Pinpoint the cell where the given text exists, returning its (x, y) midpoint coordinate. 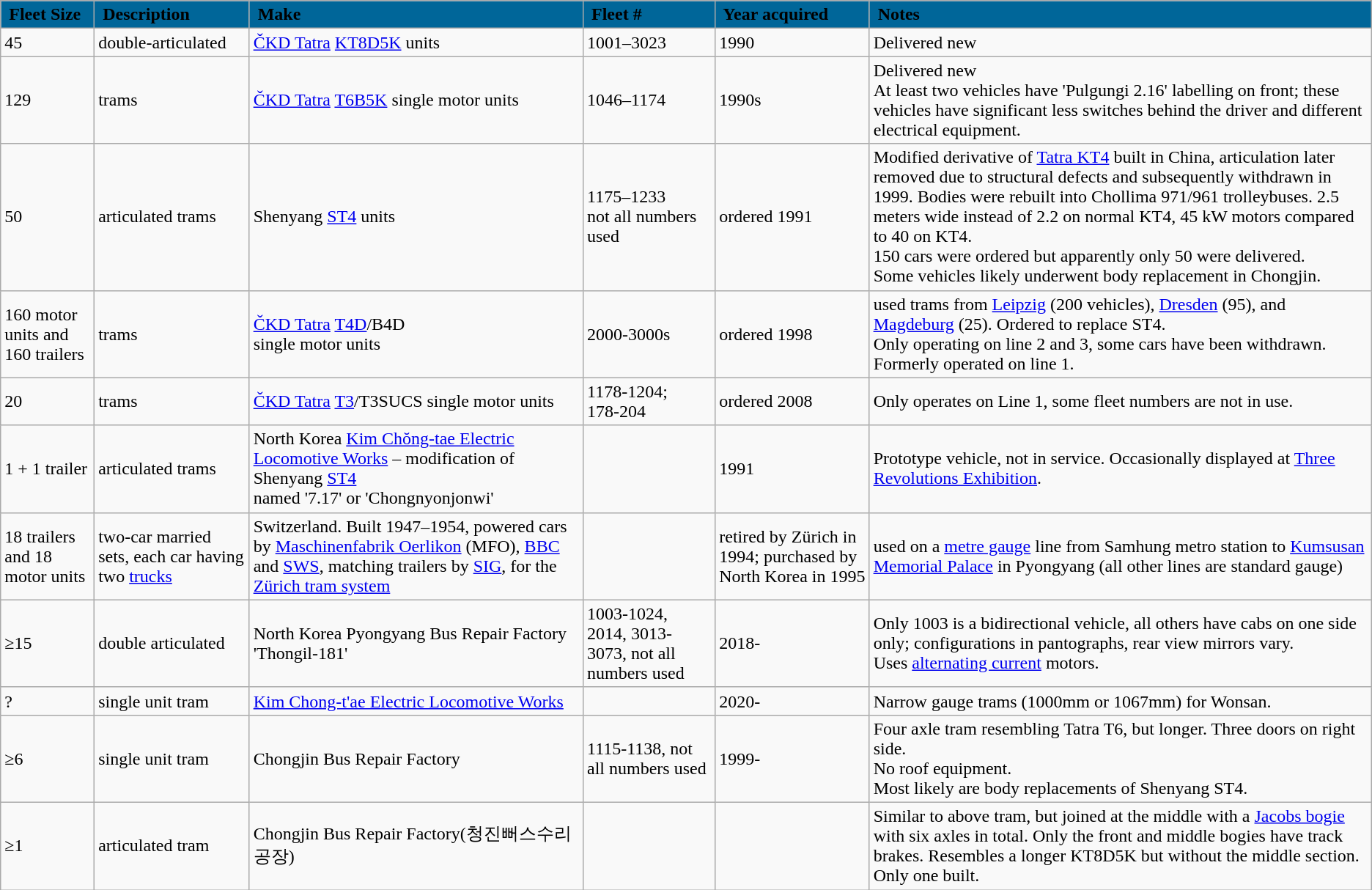
Prototype vehicle, not in service. Occasionally displayed at Three Revolutions Exhibition. (1120, 469)
129 (48, 100)
Switzerland. Built 1947–1954, powered cars by Maschinenfabrik Oerlikon (MFO), BBC and SWS, matching trailers by SIG, for the Zürich tram system (416, 556)
1001–3023 (649, 43)
ordered 2008 (792, 402)
ČKD Tatra KT8D5K units (416, 43)
20 (48, 402)
1175–1233not all numbers used (649, 217)
2018- (792, 644)
Kim Chong-t'ae Electric Locomotive Works (416, 701)
Narrow gauge trams (1000mm or 1067mm) for Wonsan. (1120, 701)
2020- (792, 701)
Description (172, 15)
1990s (792, 100)
Notes (1120, 15)
North Korea Kim Chŏng-tae Electric Locomotive Works – modification of Shenyang ST4named '7.17' or 'Chongnyonjonwi' (416, 469)
retired by Zürich in 1994; purchased by North Korea in 1995 (792, 556)
45 (48, 43)
1046–1174 (649, 100)
two-car married sets, each car having two trucks (172, 556)
1991 (792, 469)
Year acquired (792, 15)
1990 (792, 43)
Delivered new (1120, 43)
≥15 (48, 644)
used on a metre gauge line from Samhung metro station to Kumsusan Memorial Palace in Pyongyang (all other lines are standard gauge) (1120, 556)
Fleet # (649, 15)
double articulated (172, 644)
Make (416, 15)
1178-1204;178-204 (649, 402)
ČKD Tatra T6B5K single motor units (416, 100)
Four axle tram resembling Tatra T6, but longer. Three doors on right side.No roof equipment.Most likely are body replacements of Shenyang ST4. (1120, 758)
ordered 1998 (792, 334)
Only operates on Line 1, some fleet numbers are not in use. (1120, 402)
2000-3000s (649, 334)
articulated tram (172, 846)
? (48, 701)
Shenyang ST4 units (416, 217)
18 trailers and 18 motor units (48, 556)
1 + 1 trailer (48, 469)
≥6 (48, 758)
≥1 (48, 846)
1999- (792, 758)
1115-1138, not all numbers used (649, 758)
double-articulated (172, 43)
ČKD Tatra T4D/B4Dsingle motor units (416, 334)
Chongjin Bus Repair Factory(청진뻐스수리공장) (416, 846)
ČKD Tatra T3/T3SUCS single motor units (416, 402)
Chongjin Bus Repair Factory (416, 758)
ordered 1991 (792, 217)
160 motor units and 160 trailers (48, 334)
North Korea Pyongyang Bus Repair Factory 'Thongil-181' (416, 644)
1003-1024, 2014, 3013- 3073, not all numbers used (649, 644)
50 (48, 217)
Fleet Size (48, 15)
